Detect which cell encompasses the target text, then output its (X, Y) center coordinate. 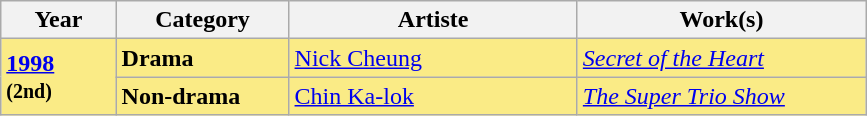
Non-drama (202, 96)
Year (58, 20)
Nick Cheung (433, 58)
Drama (202, 58)
Category (202, 20)
Chin Ka-lok (433, 96)
Artiste (433, 20)
Work(s) (721, 20)
The Super Trio Show (721, 96)
1998(2nd) (58, 77)
Secret of the Heart (721, 58)
